Pinpoint the cell where the given text exists, returning its [X, Y] midpoint coordinate. 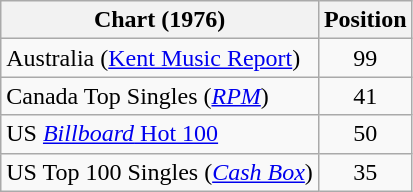
Australia (Kent Music Report) [160, 58]
Canada Top Singles (RPM) [160, 96]
50 [365, 134]
Position [365, 20]
US Top 100 Singles (Cash Box) [160, 172]
35 [365, 172]
99 [365, 58]
Chart (1976) [160, 20]
41 [365, 96]
US Billboard Hot 100 [160, 134]
